Output the [x, y] coordinate of the center of the cell containing the given text.  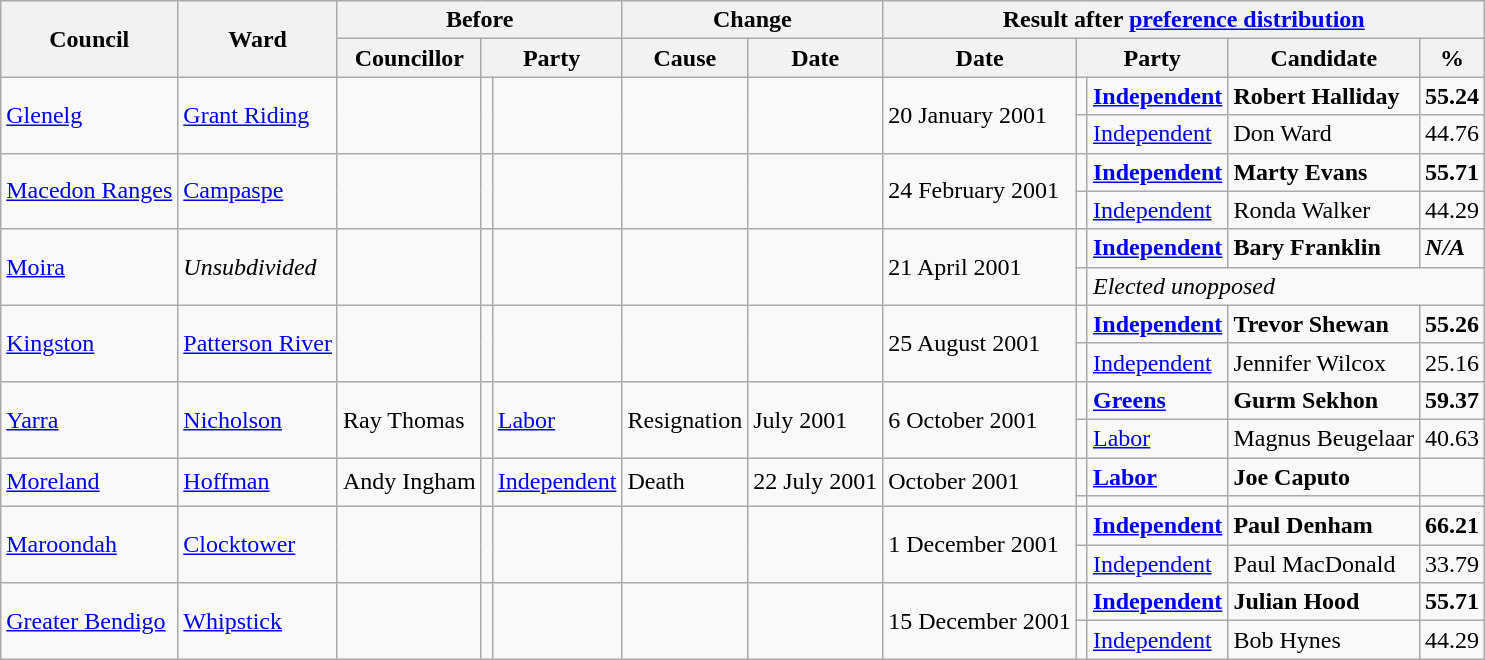
25 August 2001 [980, 343]
Grant Riding [258, 115]
Maroondah [90, 545]
Andy Ingham [409, 482]
Marty Evans [1324, 172]
40.63 [1452, 438]
Whipstick [258, 621]
Moreland [90, 482]
% [1452, 58]
Bob Hynes [1324, 640]
Clocktower [258, 545]
Paul MacDonald [1324, 564]
Death [685, 482]
October 2001 [980, 482]
Julian Hood [1324, 602]
Campaspe [258, 191]
Hoffman [258, 482]
Unsubdivided [258, 267]
1 December 2001 [980, 545]
Candidate [1324, 58]
Magnus Beugelaar [1324, 438]
Joe Caputo [1324, 477]
Gurm Sekhon [1324, 400]
55.24 [1452, 96]
Change [752, 20]
Resignation [685, 419]
Cause [685, 58]
Moira [90, 267]
Before [479, 20]
Councillor [409, 58]
Kingston [90, 343]
20 January 2001 [980, 115]
July 2001 [816, 419]
Glenelg [90, 115]
Result after preference distribution [1184, 20]
6 October 2001 [980, 419]
55.26 [1452, 324]
15 December 2001 [980, 621]
Nicholson [258, 419]
Elected unopposed [1286, 286]
Jennifer Wilcox [1324, 362]
Council [90, 39]
Ward [258, 39]
Patterson River [258, 343]
Don Ward [1324, 134]
Ray Thomas [409, 419]
Greens [1157, 400]
59.37 [1452, 400]
Yarra [90, 419]
N/A [1452, 248]
Macedon Ranges [90, 191]
66.21 [1452, 526]
44.76 [1452, 134]
Trevor Shewan [1324, 324]
Paul Denham [1324, 526]
22 July 2001 [816, 482]
Greater Bendigo [90, 621]
Robert Halliday [1324, 96]
24 February 2001 [980, 191]
Bary Franklin [1324, 248]
21 April 2001 [980, 267]
Ronda Walker [1324, 210]
33.79 [1452, 564]
25.16 [1452, 362]
